Detect which cell encompasses the target text, then output its [x, y] center coordinate. 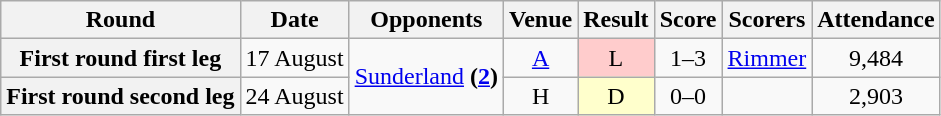
24 August [294, 96]
Opponents [426, 20]
Score [688, 20]
Date [294, 20]
First round first leg [120, 58]
L [616, 58]
D [616, 96]
Round [120, 20]
Scorers [767, 20]
Rimmer [767, 58]
Venue [540, 20]
1–3 [688, 58]
17 August [294, 58]
First round second leg [120, 96]
H [540, 96]
A [540, 58]
Attendance [876, 20]
0–0 [688, 96]
Result [616, 20]
2,903 [876, 96]
Sunderland (2) [426, 77]
9,484 [876, 58]
